From the cell containing the given text, extract its center point as (x, y) coordinate. 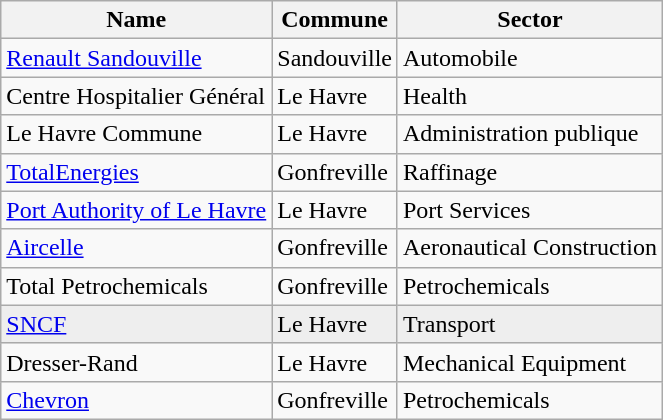
Transport (530, 324)
Centre Hospitalier Général (136, 96)
Le Havre Commune (136, 134)
Port Authority of Le Havre (136, 210)
TotalEnergies (136, 172)
Dresser-Rand (136, 362)
Sandouville (335, 58)
Administration publique (530, 134)
Renault Sandouville (136, 58)
Commune (335, 20)
Sector (530, 20)
Mechanical Equipment (530, 362)
Health (530, 96)
Automobile (530, 58)
Name (136, 20)
Chevron (136, 400)
Aeronautical Construction (530, 248)
Port Services (530, 210)
SNCF (136, 324)
Aircelle (136, 248)
Raffinage (530, 172)
Total Petrochemicals (136, 286)
